Return the [X, Y] coordinate for the center point of the cell that contains the specified text.  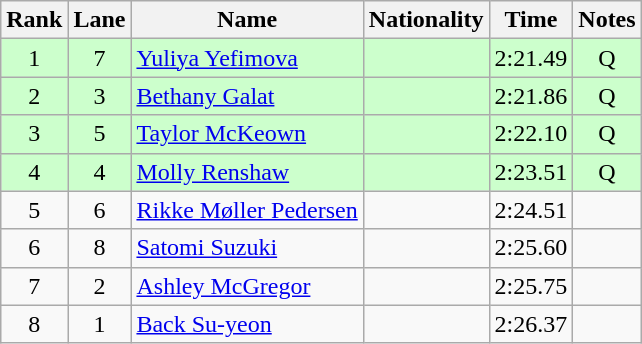
2:24.51 [531, 210]
2:26.37 [531, 324]
Rank [34, 20]
Bethany Galat [247, 96]
Yuliya Yefimova [247, 58]
Rikke Møller Pedersen [247, 210]
Ashley McGregor [247, 286]
Time [531, 20]
Satomi Suzuki [247, 248]
Nationality [426, 20]
Name [247, 20]
Notes [607, 20]
Lane [100, 20]
Taylor McKeown [247, 134]
2:23.51 [531, 172]
2:21.49 [531, 58]
Back Su-yeon [247, 324]
Molly Renshaw [247, 172]
2:25.60 [531, 248]
2:21.86 [531, 96]
2:25.75 [531, 286]
2:22.10 [531, 134]
